Provide the (x, y) coordinate of the cell's center where the given text is located.  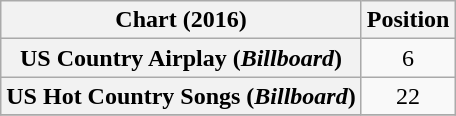
Position (408, 20)
US Hot Country Songs (Billboard) (181, 96)
6 (408, 58)
Chart (2016) (181, 20)
US Country Airplay (Billboard) (181, 58)
22 (408, 96)
